Extract the [X, Y] coordinate from the center of the cell holding the provided text.  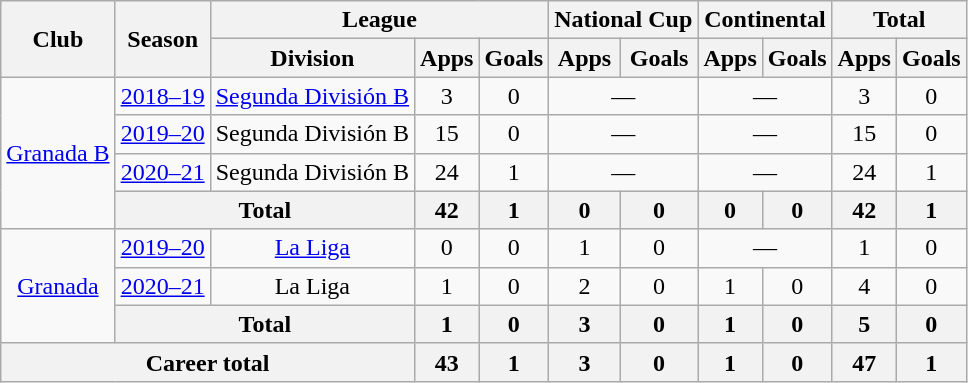
4 [864, 286]
Granada [58, 286]
43 [447, 362]
5 [864, 324]
Granada B [58, 153]
Club [58, 39]
Career total [208, 362]
2018–19 [162, 96]
Season [162, 39]
47 [864, 362]
Division [312, 58]
Continental [765, 20]
2 [585, 286]
League [380, 20]
National Cup [624, 20]
